For the text-containing cell, return its midpoint in (x, y) coordinate format. 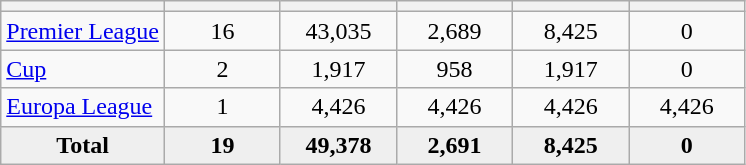
Total (83, 145)
16 (222, 31)
1 (222, 107)
2,689 (455, 31)
Europa League (83, 107)
43,035 (338, 31)
49,378 (338, 145)
Premier League (83, 31)
19 (222, 145)
Cup (83, 69)
958 (455, 69)
2,691 (455, 145)
2 (222, 69)
